Detect which cell encompasses the target text, then output its (X, Y) center coordinate. 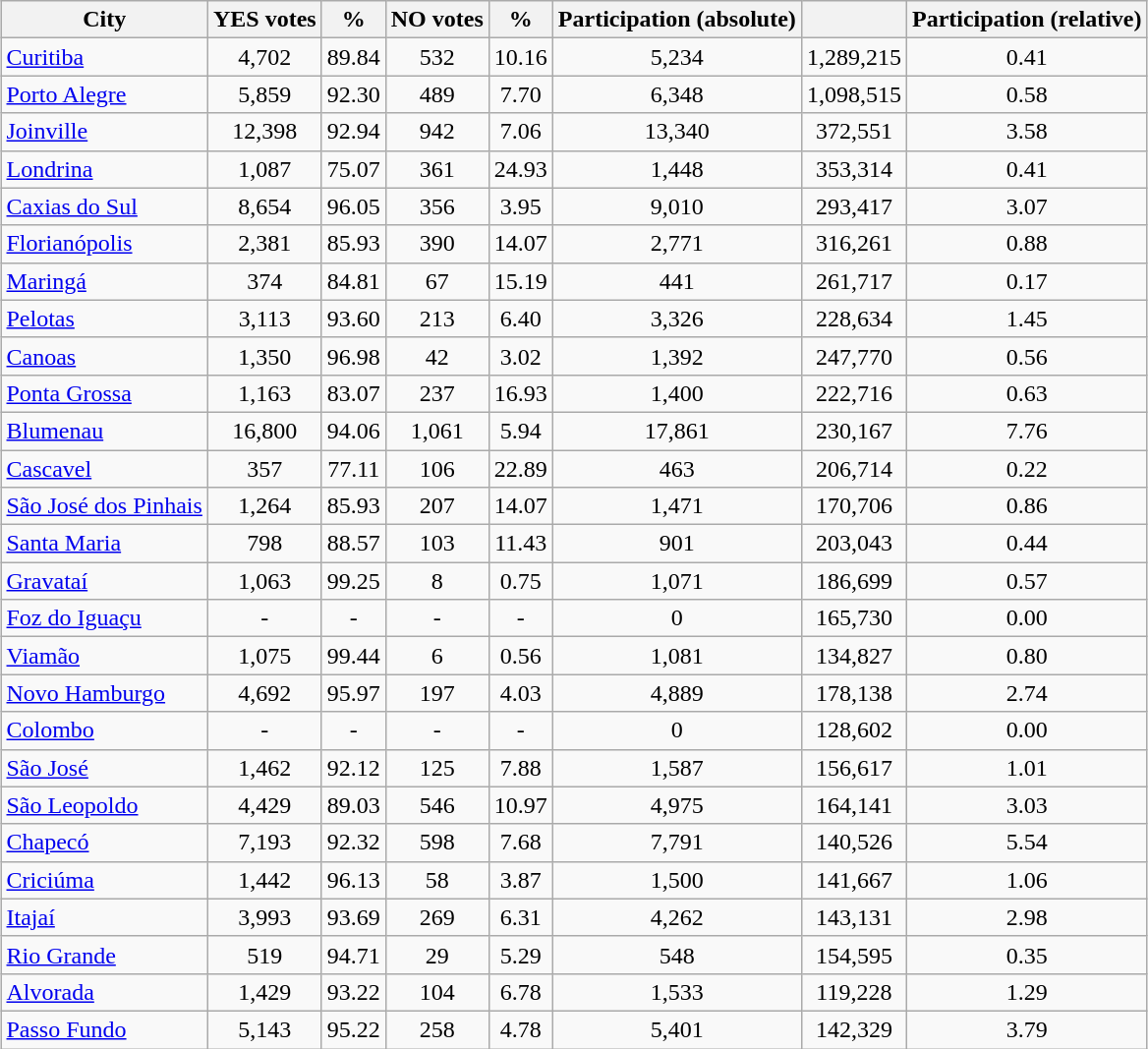
293,417 (853, 206)
Novo Hamburgo (104, 693)
0.80 (1026, 656)
142,329 (853, 1029)
7.76 (1026, 431)
2,771 (676, 244)
3.03 (1026, 805)
Ponta Grossa (104, 393)
77.11 (354, 469)
372,551 (853, 132)
93.60 (354, 319)
154,595 (853, 955)
São José dos Pinhais (104, 506)
15.19 (521, 281)
Colombo (104, 730)
0.35 (1026, 955)
13,340 (676, 132)
316,261 (853, 244)
Itajaí (104, 917)
104 (436, 992)
1,075 (264, 656)
10.16 (521, 57)
5.54 (1026, 843)
Caxias do Sul (104, 206)
4,975 (676, 805)
YES votes (264, 20)
197 (436, 693)
0.63 (1026, 393)
67 (436, 281)
106 (436, 469)
Chapecó (104, 843)
Canoas (104, 356)
261,717 (853, 281)
548 (676, 955)
247,770 (853, 356)
Porto Alegre (104, 94)
1,587 (676, 768)
83.07 (354, 393)
5,234 (676, 57)
Alvorada (104, 992)
2.98 (1026, 917)
228,634 (853, 319)
96.05 (354, 206)
NO votes (436, 20)
141,667 (853, 880)
6.78 (521, 992)
Passo Fundo (104, 1029)
1,264 (264, 506)
942 (436, 132)
São Leopoldo (104, 805)
12,398 (264, 132)
1.01 (1026, 768)
3.07 (1026, 206)
Rio Grande (104, 955)
City (104, 20)
598 (436, 843)
Londrina (104, 169)
Maringá (104, 281)
519 (264, 955)
1,462 (264, 768)
1,163 (264, 393)
353,314 (853, 169)
São José (104, 768)
94.06 (354, 431)
119,228 (853, 992)
58 (436, 880)
5,401 (676, 1029)
0.58 (1026, 94)
8,654 (264, 206)
4,889 (676, 693)
374 (264, 281)
1,081 (676, 656)
99.44 (354, 656)
3,113 (264, 319)
1,350 (264, 356)
1,098,515 (853, 94)
Cascavel (104, 469)
Pelotas (104, 319)
0.86 (1026, 506)
3,326 (676, 319)
103 (436, 544)
901 (676, 544)
390 (436, 244)
Foz do Iguaçu (104, 618)
5.94 (521, 431)
92.12 (354, 768)
361 (436, 169)
Viamão (104, 656)
10.97 (521, 805)
3.87 (521, 880)
7.68 (521, 843)
170,706 (853, 506)
143,131 (853, 917)
134,827 (853, 656)
1,500 (676, 880)
88.57 (354, 544)
0.44 (1026, 544)
4,702 (264, 57)
16.93 (521, 393)
92.32 (354, 843)
89.84 (354, 57)
3.58 (1026, 132)
156,617 (853, 768)
96.13 (354, 880)
1,087 (264, 169)
96.98 (354, 356)
7,791 (676, 843)
441 (676, 281)
3.79 (1026, 1029)
203,043 (853, 544)
7,193 (264, 843)
489 (436, 94)
9,010 (676, 206)
356 (436, 206)
7.06 (521, 132)
Santa Maria (104, 544)
165,730 (853, 618)
0.75 (521, 581)
237 (436, 393)
206,714 (853, 469)
1,448 (676, 169)
258 (436, 1029)
269 (436, 917)
Gravataí (104, 581)
1,063 (264, 581)
5.29 (521, 955)
213 (436, 319)
4,262 (676, 917)
1,392 (676, 356)
1.45 (1026, 319)
93.69 (354, 917)
Participation (absolute) (676, 20)
99.25 (354, 581)
4.78 (521, 1029)
6.31 (521, 917)
22.89 (521, 469)
29 (436, 955)
42 (436, 356)
357 (264, 469)
94.71 (354, 955)
178,138 (853, 693)
798 (264, 544)
7.88 (521, 768)
140,526 (853, 843)
Curitiba (104, 57)
4.03 (521, 693)
1,071 (676, 581)
Florianópolis (104, 244)
2,381 (264, 244)
1,061 (436, 431)
3.02 (521, 356)
92.94 (354, 132)
95.22 (354, 1029)
93.22 (354, 992)
Participation (relative) (1026, 20)
0.88 (1026, 244)
463 (676, 469)
Blumenau (104, 431)
546 (436, 805)
24.93 (521, 169)
6 (436, 656)
Criciúma (104, 880)
7.70 (521, 94)
4,429 (264, 805)
6.40 (521, 319)
6,348 (676, 94)
1,442 (264, 880)
230,167 (853, 431)
125 (436, 768)
164,141 (853, 805)
0.17 (1026, 281)
8 (436, 581)
532 (436, 57)
1,400 (676, 393)
3,993 (264, 917)
2.74 (1026, 693)
1.29 (1026, 992)
186,699 (853, 581)
84.81 (354, 281)
5,143 (264, 1029)
4,692 (264, 693)
1,471 (676, 506)
0.57 (1026, 581)
95.97 (354, 693)
128,602 (853, 730)
75.07 (354, 169)
1.06 (1026, 880)
222,716 (853, 393)
92.30 (354, 94)
1,429 (264, 992)
1,533 (676, 992)
207 (436, 506)
3.95 (521, 206)
0.22 (1026, 469)
5,859 (264, 94)
Joinville (104, 132)
11.43 (521, 544)
17,861 (676, 431)
16,800 (264, 431)
89.03 (354, 805)
1,289,215 (853, 57)
